From the cell containing the given text, extract its center point as (x, y) coordinate. 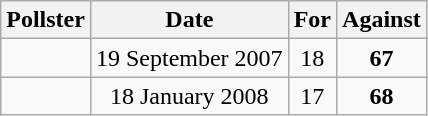
18 (312, 58)
18 January 2008 (189, 96)
Against (382, 20)
67 (382, 58)
17 (312, 96)
19 September 2007 (189, 58)
Date (189, 20)
Pollster (46, 20)
For (312, 20)
68 (382, 96)
